Return the [X, Y] coordinate for the center point of the cell that contains the specified text.  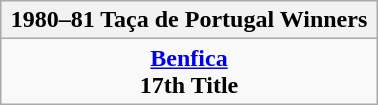
Benfica17th Title [189, 72]
1980–81 Taça de Portugal Winners [189, 20]
